Identify which cell holds the provided text, then report its [X, Y] central coordinate. 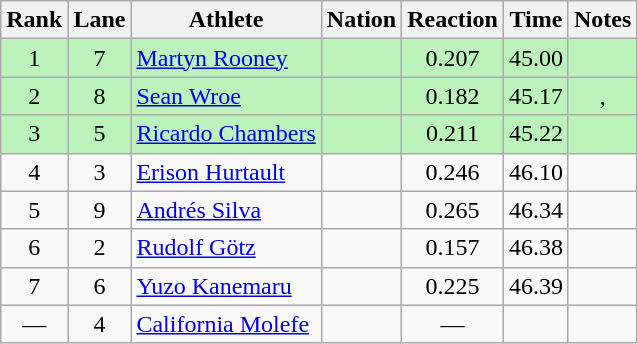
46.10 [536, 172]
Rank [34, 20]
Nation [361, 20]
8 [100, 96]
0.211 [453, 134]
45.00 [536, 58]
Notes [602, 20]
0.182 [453, 96]
45.17 [536, 96]
0.225 [453, 286]
Andrés Silva [226, 210]
0.207 [453, 58]
Athlete [226, 20]
0.157 [453, 248]
Reaction [453, 20]
46.34 [536, 210]
1 [34, 58]
Erison Hurtault [226, 172]
Sean Wroe [226, 96]
46.39 [536, 286]
Martyn Rooney [226, 58]
0.265 [453, 210]
45.22 [536, 134]
California Molefe [226, 324]
, [602, 96]
Lane [100, 20]
9 [100, 210]
46.38 [536, 248]
Rudolf Götz [226, 248]
Ricardo Chambers [226, 134]
0.246 [453, 172]
Yuzo Kanemaru [226, 286]
Time [536, 20]
